Return the [x, y] coordinate for the center point of the cell that contains the specified text.  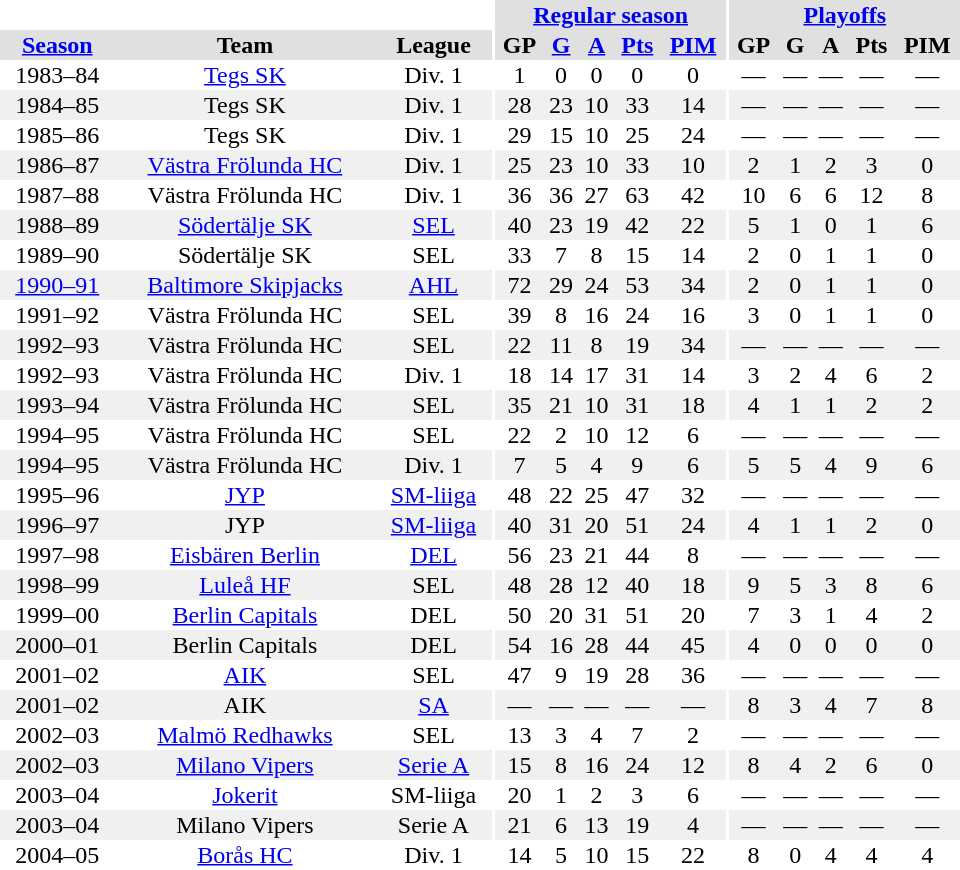
1999–00 [57, 615]
Team [244, 45]
56 [520, 555]
1990–91 [57, 285]
1995–96 [57, 495]
Baltimore Skipjacks [244, 285]
11 [561, 345]
1984–85 [57, 105]
2000–01 [57, 645]
32 [692, 495]
1997–98 [57, 555]
Season [57, 45]
45 [692, 645]
Jokerit [244, 795]
17 [597, 375]
Borås HC [244, 855]
League [433, 45]
1986–87 [57, 165]
35 [520, 405]
1983–84 [57, 75]
Playoffs [845, 15]
1996–97 [57, 525]
SA [433, 705]
53 [637, 285]
39 [520, 315]
2004–05 [57, 855]
63 [637, 195]
1993–94 [57, 405]
1989–90 [57, 255]
27 [597, 195]
1991–92 [57, 315]
1998–99 [57, 585]
72 [520, 285]
AHL [433, 285]
Luleå HF [244, 585]
50 [520, 615]
Eisbären Berlin [244, 555]
Regular season [611, 15]
1985–86 [57, 135]
54 [520, 645]
1988–89 [57, 225]
Malmö Redhawks [244, 735]
1987–88 [57, 195]
